From the cell containing the given text, extract its center point as (x, y) coordinate. 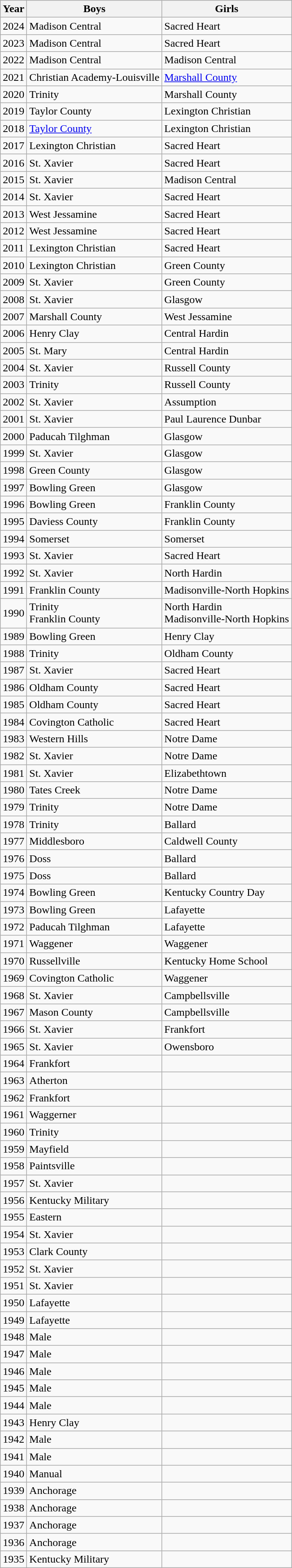
2018 (13, 128)
1965 (13, 1047)
1964 (13, 1064)
1991 (13, 590)
1979 (13, 807)
North HardinMadisonville-North Hopkins (227, 613)
1949 (13, 1320)
2019 (13, 111)
2011 (13, 248)
2021 (13, 77)
TrinityFranklin County (94, 613)
2014 (13, 197)
1958 (13, 1166)
Daviess County (94, 522)
1941 (13, 1457)
2010 (13, 265)
1998 (13, 470)
1996 (13, 505)
1995 (13, 522)
1982 (13, 756)
2017 (13, 145)
Russellville (94, 961)
1942 (13, 1440)
Manual (94, 1474)
1980 (13, 790)
2009 (13, 282)
Elizabethtown (227, 773)
Boys (94, 9)
1966 (13, 1029)
1990 (13, 613)
2000 (13, 436)
St. Mary (94, 351)
Atherton (94, 1081)
1968 (13, 995)
1969 (13, 978)
1946 (13, 1371)
1981 (13, 773)
1939 (13, 1491)
1948 (13, 1337)
1994 (13, 539)
2005 (13, 351)
1950 (13, 1303)
1957 (13, 1183)
2001 (13, 419)
1963 (13, 1081)
Western Hills (94, 739)
1935 (13, 1559)
2023 (13, 43)
Eastern (94, 1217)
Tates Creek (94, 790)
2002 (13, 402)
1976 (13, 859)
2022 (13, 60)
2003 (13, 385)
1987 (13, 670)
1951 (13, 1286)
1974 (13, 893)
1986 (13, 687)
1937 (13, 1525)
1962 (13, 1098)
Assumption (227, 402)
1997 (13, 487)
Mason County (94, 1012)
2015 (13, 180)
1985 (13, 705)
1993 (13, 556)
1989 (13, 636)
1938 (13, 1508)
Mayfield (94, 1149)
1975 (13, 876)
Kentucky Home School (227, 961)
Madisonville-North Hopkins (227, 590)
1972 (13, 927)
1960 (13, 1132)
Girls (227, 9)
2013 (13, 214)
1943 (13, 1423)
2006 (13, 334)
1973 (13, 910)
Middlesboro (94, 841)
2007 (13, 317)
1940 (13, 1474)
2020 (13, 94)
1956 (13, 1200)
1988 (13, 653)
1961 (13, 1115)
1970 (13, 961)
1971 (13, 944)
Christian Academy-Louisville (94, 77)
1945 (13, 1388)
Caldwell County (227, 841)
Owensboro (227, 1047)
Waggerner (94, 1115)
1959 (13, 1149)
1953 (13, 1251)
Clark County (94, 1251)
2016 (13, 163)
1936 (13, 1542)
1984 (13, 722)
North Hardin (227, 573)
1999 (13, 453)
1967 (13, 1012)
Paul Laurence Dunbar (227, 419)
2008 (13, 300)
1947 (13, 1354)
Year (13, 9)
2012 (13, 231)
2024 (13, 26)
2004 (13, 368)
Paintsville (94, 1166)
1983 (13, 739)
1955 (13, 1217)
1977 (13, 841)
1978 (13, 824)
1952 (13, 1268)
1992 (13, 573)
1954 (13, 1234)
Kentucky Country Day (227, 893)
1944 (13, 1405)
